Return [x, y] of the center of cell containing provided text 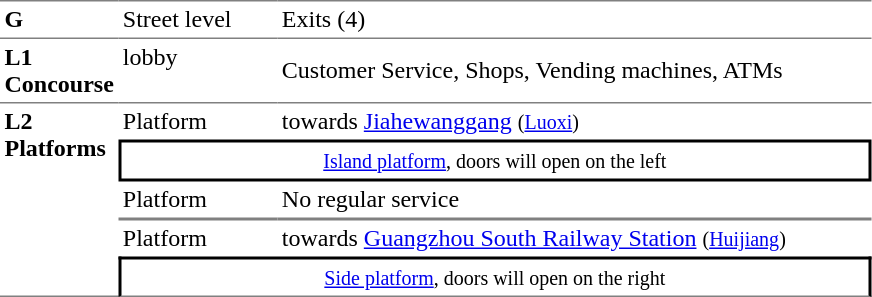
L1Concourse [59, 71]
Street level [198, 20]
Island platform, doors will open on the left [494, 161]
G [59, 20]
lobby [198, 71]
Side platform, doors will open on the right [494, 276]
towards Guangzhou South Railway Station (Huijiang) [574, 238]
No regular service [574, 201]
Customer Service, Shops, Vending machines, ATMs [574, 71]
Exits (4) [574, 20]
towards Jiahewanggang (Luoxi) [574, 122]
